Determine the [x, y] coordinate at the center of the cell enclosing the given text.  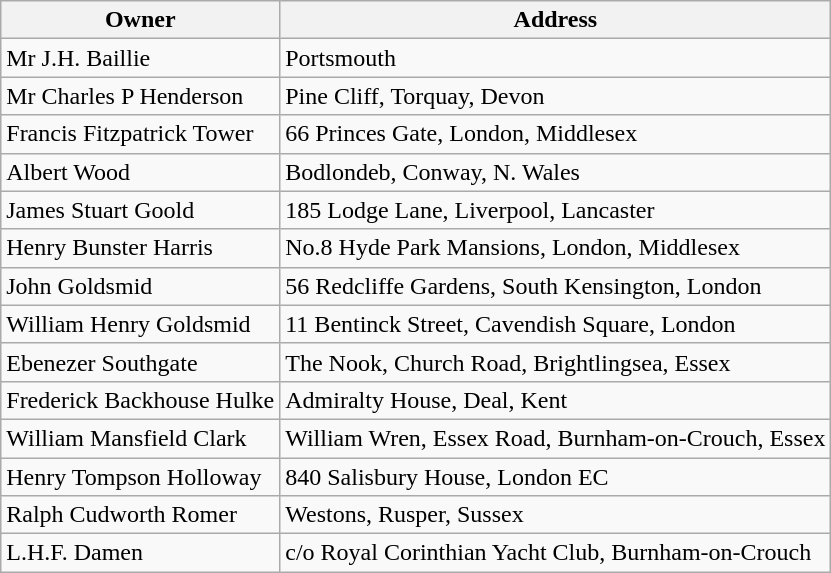
Frederick Backhouse Hulke [140, 400]
840 Salisbury House, London EC [556, 477]
Westons, Rusper, Sussex [556, 515]
66 Princes Gate, London, Middlesex [556, 134]
Mr Charles P Henderson [140, 96]
56 Redcliffe Gardens, South Kensington, London [556, 286]
Henry Bunster Harris [140, 248]
c/o Royal Corinthian Yacht Club, Burnham-on-Crouch [556, 553]
Ebenezer Southgate [140, 362]
Henry Tompson Holloway [140, 477]
11 Bentinck Street, Cavendish Square, London [556, 324]
Portsmouth [556, 58]
Owner [140, 20]
William Mansfield Clark [140, 438]
Ralph Cudworth Romer [140, 515]
Mr J.H. Baillie [140, 58]
No.8 Hyde Park Mansions, London, Middlesex [556, 248]
William Henry Goldsmid [140, 324]
Pine Cliff, Torquay, Devon [556, 96]
William Wren, Essex Road, Burnham-on-Crouch, Essex [556, 438]
Francis Fitzpatrick Tower [140, 134]
185 Lodge Lane, Liverpool, Lancaster [556, 210]
Bodlondeb, Conway, N. Wales [556, 172]
L.H.F. Damen [140, 553]
James Stuart Goold [140, 210]
Address [556, 20]
Albert Wood [140, 172]
The Nook, Church Road, Brightlingsea, Essex [556, 362]
Admiralty House, Deal, Kent [556, 400]
John Goldsmid [140, 286]
